Pinpoint the cell where the given text exists, returning its (X, Y) midpoint coordinate. 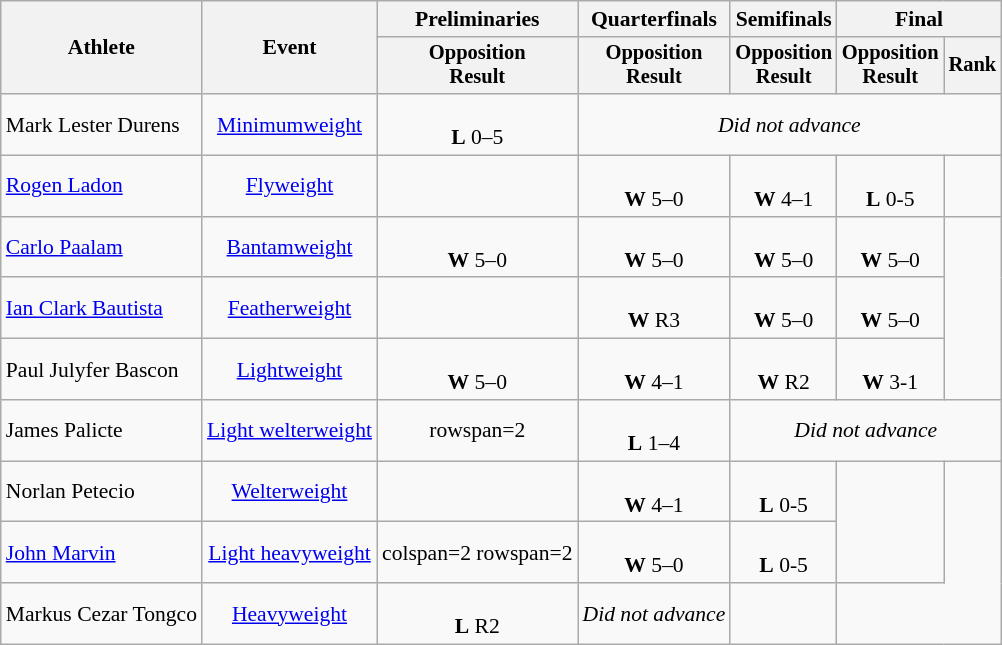
L R2 (478, 614)
Athlete (102, 48)
W R3 (654, 308)
Paul Julyfer Bascon (102, 370)
Preliminaries (478, 19)
Markus Cezar Tongco (102, 614)
W R2 (784, 370)
Minimumweight (290, 124)
Ian Clark Bautista (102, 308)
Event (290, 48)
Rogen Ladon (102, 186)
Final (919, 19)
Norlan Petecio (102, 492)
L 0–5 (478, 124)
Lightweight (290, 370)
Bantamweight (290, 248)
W 3-1 (890, 370)
Light welterweight (290, 430)
Carlo Paalam (102, 248)
James Palicte (102, 430)
L 1–4 (654, 430)
John Marvin (102, 552)
Mark Lester Durens (102, 124)
Welterweight (290, 492)
Quarterfinals (654, 19)
colspan=2 rowspan=2 (478, 552)
Light heavyweight (290, 552)
Featherweight (290, 308)
Rank (973, 66)
Semifinals (784, 19)
rowspan=2 (478, 430)
Heavyweight (290, 614)
Flyweight (290, 186)
